Output the (X, Y) coordinate of the center of the cell containing the given text.  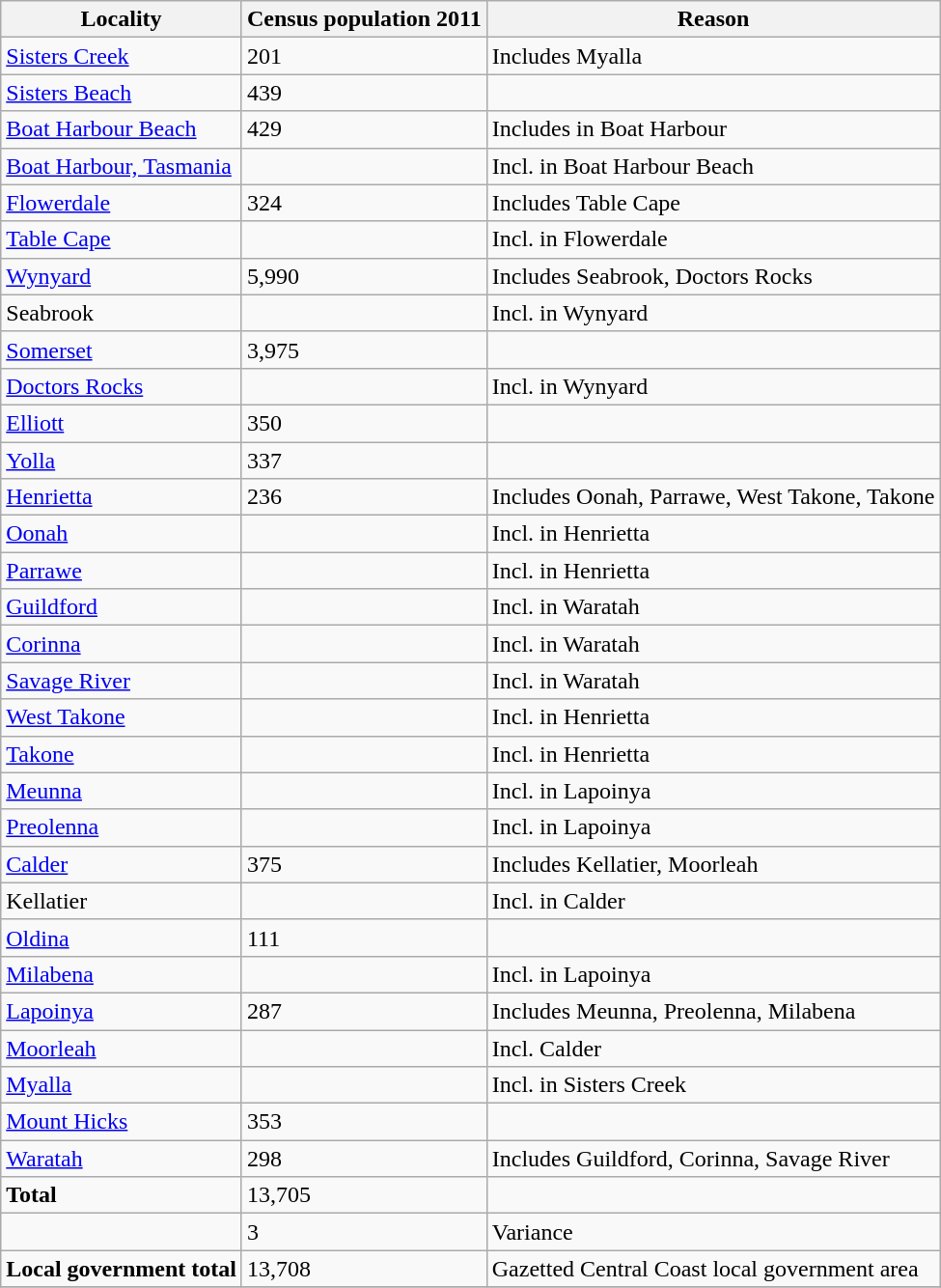
Doctors Rocks (122, 386)
375 (364, 864)
Flowerdale (122, 203)
Parrawe (122, 571)
Includes Meunna, Preolenna, Milabena (713, 1011)
236 (364, 497)
Moorleah (122, 1048)
Incl. Calder (713, 1048)
Boat Harbour Beach (122, 129)
13,705 (364, 1195)
Gazetted Central Coast local government area (713, 1269)
Includes Seabrook, Doctors Rocks (713, 276)
Lapoinya (122, 1011)
3,975 (364, 350)
350 (364, 423)
Total (122, 1195)
Includes Guildford, Corinna, Savage River (713, 1159)
429 (364, 129)
West Takone (122, 717)
Seabrook (122, 313)
Census population 2011 (364, 19)
Local government total (122, 1269)
Incl. in Flowerdale (713, 239)
Sisters Beach (122, 93)
201 (364, 56)
Mount Hicks (122, 1122)
Meunna (122, 791)
324 (364, 203)
Yolla (122, 461)
Includes Kellatier, Moorleah (713, 864)
Calder (122, 864)
Incl. in Calder (713, 901)
Waratah (122, 1159)
Incl. in Boat Harbour Beach (713, 166)
Myalla (122, 1085)
353 (364, 1122)
Oldina (122, 938)
Milabena (122, 974)
Boat Harbour, Tasmania (122, 166)
Includes Table Cape (713, 203)
Guildford (122, 607)
Incl. in Sisters Creek (713, 1085)
Elliott (122, 423)
3 (364, 1232)
Includes Myalla (713, 56)
439 (364, 93)
Includes in Boat Harbour (713, 129)
Variance (713, 1232)
Locality (122, 19)
111 (364, 938)
Corinna (122, 644)
Sisters Creek (122, 56)
337 (364, 461)
Table Cape (122, 239)
Includes Oonah, Parrawe, West Takone, Takone (713, 497)
Kellatier (122, 901)
Wynyard (122, 276)
13,708 (364, 1269)
Henrietta (122, 497)
Oonah (122, 534)
Reason (713, 19)
298 (364, 1159)
Takone (122, 754)
5,990 (364, 276)
Preolenna (122, 827)
Savage River (122, 681)
287 (364, 1011)
Somerset (122, 350)
